Determine the [x, y] coordinate at the center of the cell enclosing the given text.  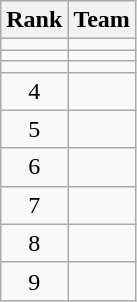
Rank [34, 20]
9 [34, 281]
7 [34, 205]
6 [34, 167]
Team [102, 20]
4 [34, 91]
8 [34, 243]
5 [34, 129]
